Find where the given text appears and provide that cell's center as (x, y) coordinate. 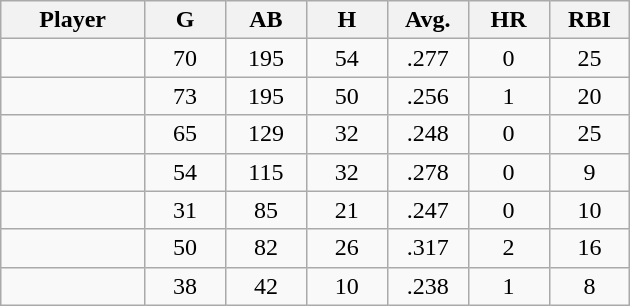
85 (266, 210)
31 (186, 210)
.248 (428, 134)
16 (590, 248)
G (186, 20)
65 (186, 134)
70 (186, 58)
129 (266, 134)
.238 (428, 286)
115 (266, 172)
Player (73, 20)
42 (266, 286)
8 (590, 286)
HR (508, 20)
.277 (428, 58)
2 (508, 248)
20 (590, 96)
82 (266, 248)
AB (266, 20)
73 (186, 96)
26 (346, 248)
38 (186, 286)
RBI (590, 20)
H (346, 20)
21 (346, 210)
.256 (428, 96)
Avg. (428, 20)
9 (590, 172)
.247 (428, 210)
.317 (428, 248)
.278 (428, 172)
